Determine the [X, Y] coordinate at the center of the cell enclosing the given text.  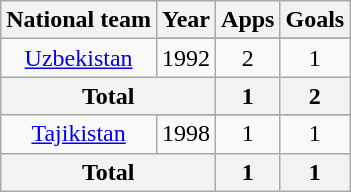
1992 [186, 58]
Uzbekistan [79, 58]
Year [186, 20]
Apps [248, 20]
National team [79, 20]
Goals [315, 20]
Tajikistan [79, 134]
1998 [186, 134]
